Pinpoint the cell where the given text exists, returning its [x, y] midpoint coordinate. 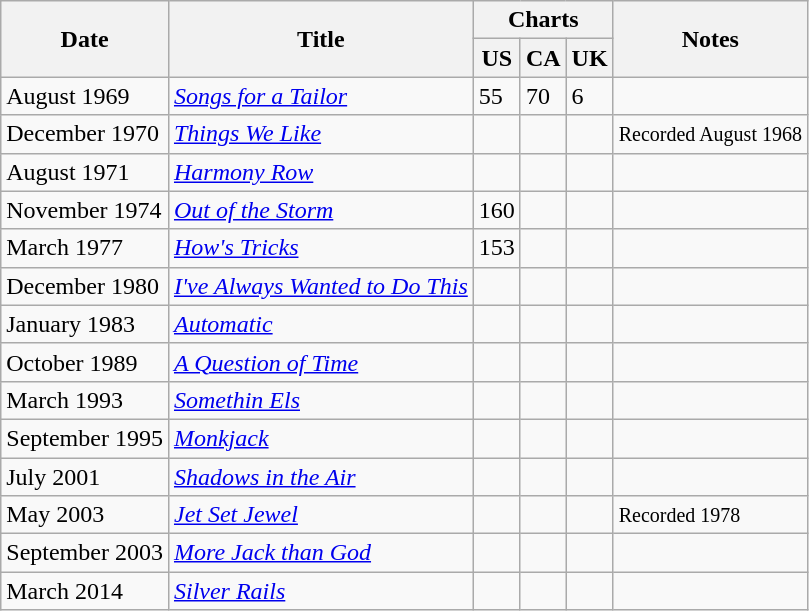
Songs for a Tailor [320, 96]
Title [320, 39]
Out of the Storm [320, 210]
March 1977 [85, 248]
A Question of Time [320, 362]
October 1989 [85, 362]
I've Always Wanted to Do This [320, 286]
Harmony Row [320, 172]
Silver Rails [320, 591]
More Jack than God [320, 553]
January 1983 [85, 324]
December 1980 [85, 286]
Monkjack [320, 438]
Recorded August 1968 [710, 134]
Recorded 1978 [710, 515]
December 1970 [85, 134]
September 2003 [85, 553]
September 1995 [85, 438]
Shadows in the Air [320, 477]
6 [590, 96]
Notes [710, 39]
Charts [543, 20]
March 2014 [85, 591]
March 1993 [85, 400]
US [496, 58]
Automatic [320, 324]
UK [590, 58]
55 [496, 96]
How's Tricks [320, 248]
July 2001 [85, 477]
70 [543, 96]
Date [85, 39]
August 1969 [85, 96]
Things We Like [320, 134]
August 1971 [85, 172]
CA [543, 58]
May 2003 [85, 515]
160 [496, 210]
153 [496, 248]
November 1974 [85, 210]
Jet Set Jewel [320, 515]
Somethin Els [320, 400]
